Determine the [x, y] coordinate at the center of the cell enclosing the given text.  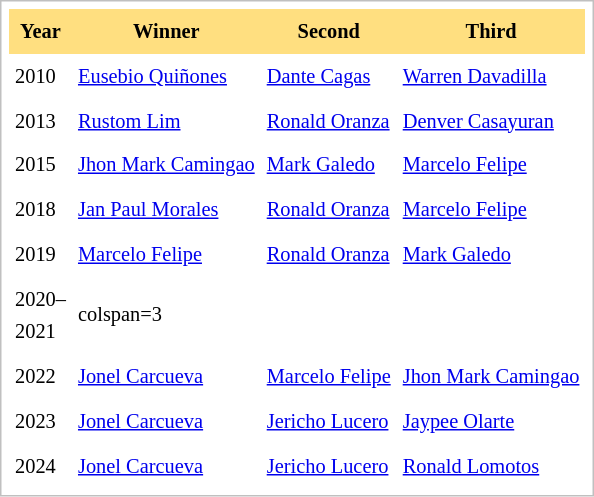
2015 [40, 166]
2024 [40, 466]
Year [40, 32]
Second [329, 32]
Rustom Lim [166, 120]
Warren Davadilla [492, 76]
2020–2021 [40, 316]
Dante Cagas [329, 76]
2022 [40, 376]
2019 [40, 254]
Denver Casayuran [492, 120]
Eusebio Quiñones [166, 76]
Jaypee Olarte [492, 422]
2010 [40, 76]
colspan=3 [166, 316]
2013 [40, 120]
Ronald Lomotos [492, 466]
Jan Paul Morales [166, 210]
2018 [40, 210]
Winner [166, 32]
2023 [40, 422]
Third [492, 32]
